Pinpoint the cell where the given text exists, returning its (x, y) midpoint coordinate. 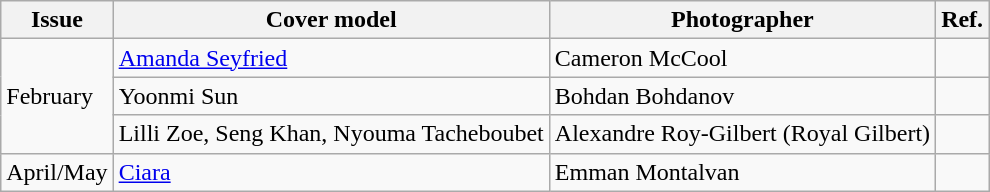
Yoonmi Sun (331, 96)
Emman Montalvan (742, 172)
Alexandre Roy-Gilbert (Royal Gilbert) (742, 134)
Lilli Zoe, Seng Khan, Nyouma Tacheboubet (331, 134)
Cameron McCool (742, 58)
Ciara (331, 172)
Issue (57, 20)
Bohdan Bohdanov (742, 96)
Amanda Seyfried (331, 58)
April/May (57, 172)
February (57, 96)
Cover model (331, 20)
Photographer (742, 20)
Ref. (962, 20)
